Capture the cell that displays the provided text and extract its (x, y) central coordinate. 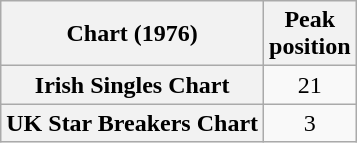
3 (310, 123)
Irish Singles Chart (132, 85)
Peakposition (310, 34)
Chart (1976) (132, 34)
21 (310, 85)
UK Star Breakers Chart (132, 123)
